Locate the cell with the specified text and output its [x, y] center coordinate. 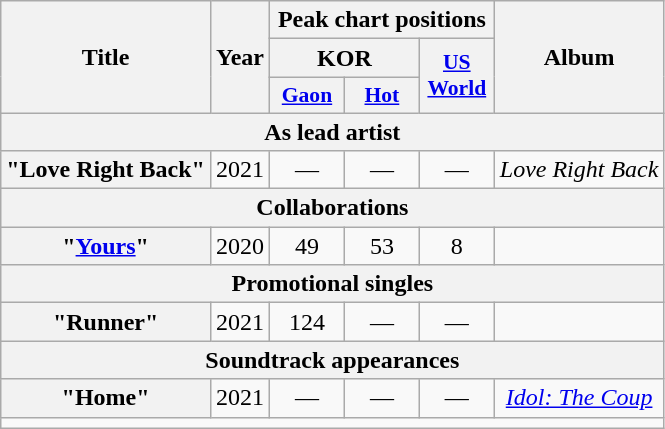
Title [106, 57]
53 [382, 246]
KOR [345, 58]
Collaborations [332, 208]
Gaon [308, 95]
Album [579, 57]
Soundtrack appearances [332, 360]
Idol: The Coup [579, 398]
Peak chart positions [382, 20]
"Yours" [106, 246]
"Love Right Back" [106, 170]
Hot [382, 95]
Love Right Back [579, 170]
"Home" [106, 398]
Promotional singles [332, 284]
8 [456, 246]
US World [456, 76]
2020 [240, 246]
Year [240, 57]
As lead artist [332, 131]
"Runner" [106, 322]
124 [308, 322]
49 [308, 246]
